Output the [x, y] coordinate of the center of the cell containing the given text.  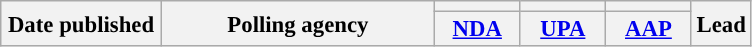
NDA [477, 30]
UPA [563, 30]
Lead [721, 24]
Polling agency [298, 24]
Date published [82, 24]
AAP [649, 30]
